For the text-containing cell, return its midpoint in [X, Y] coordinate format. 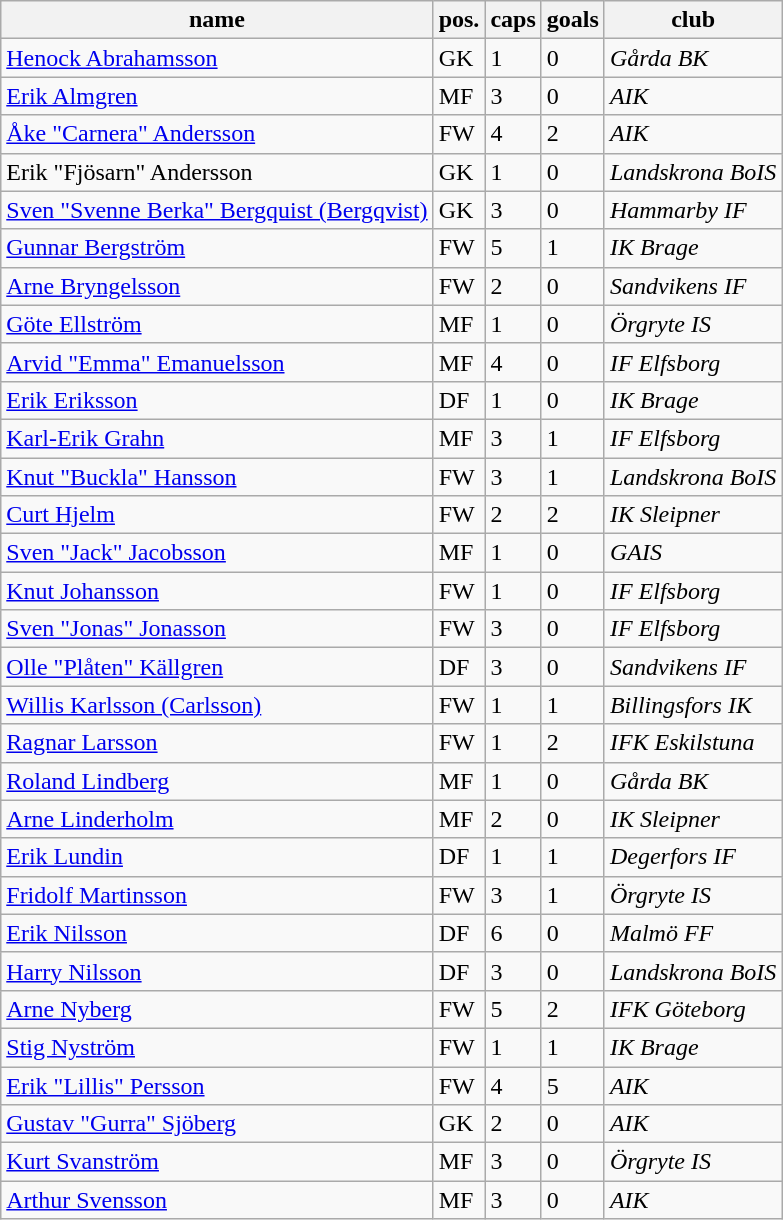
Hammarby IF [693, 210]
Sven "Jonas" Jonasson [217, 629]
Åke "Carnera" Andersson [217, 134]
Knut "Buckla" Hansson [217, 477]
Degerfors IF [693, 857]
6 [513, 933]
Gustav "Gurra" Sjöberg [217, 1124]
Sven "Svenne Berka" Bergquist (Bergqvist) [217, 210]
Billingsfors IK [693, 705]
Stig Nyström [217, 1047]
IFK Göteborg [693, 1009]
Arvid "Emma" Emanuelsson [217, 362]
Henock Abrahamsson [217, 58]
Arthur Svensson [217, 1200]
Curt Hjelm [217, 515]
Gunnar Bergström [217, 248]
Fridolf Martinsson [217, 895]
Arne Nyberg [217, 1009]
Roland Lindberg [217, 781]
pos. [459, 20]
Harry Nilsson [217, 971]
club [693, 20]
Ragnar Larsson [217, 743]
GAIS [693, 553]
Sven "Jack" Jacobsson [217, 553]
Knut Johansson [217, 591]
Erik Lundin [217, 857]
Karl-Erik Grahn [217, 438]
Malmö FF [693, 933]
Erik "Lillis" Persson [217, 1085]
goals [572, 20]
Arne Bryngelsson [217, 286]
Erik "Fjösarn" Andersson [217, 172]
Willis Karlsson (Carlsson) [217, 705]
Erik Nilsson [217, 933]
Göte Ellström [217, 324]
IFK Eskilstuna [693, 743]
Kurt Svanström [217, 1162]
Erik Eriksson [217, 400]
Olle "Plåten" Källgren [217, 667]
Arne Linderholm [217, 819]
caps [513, 20]
name [217, 20]
Erik Almgren [217, 96]
